Identify which cell holds the provided text, then report its [X, Y] central coordinate. 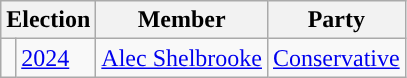
Alec Shelbrooke [182, 58]
Member [182, 20]
Conservative [336, 58]
2024 [56, 58]
Election [48, 20]
Party [336, 20]
